Extract the [X, Y] coordinate from the center of the cell holding the provided text.  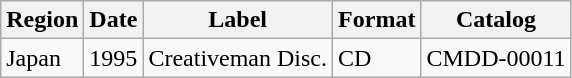
1995 [114, 58]
Region [42, 20]
CMDD-00011 [496, 58]
Format [377, 20]
CD [377, 58]
Date [114, 20]
Label [238, 20]
Creativeman Disc. [238, 58]
Catalog [496, 20]
Japan [42, 58]
